Pinpoint the cell where the given text exists, returning its [X, Y] midpoint coordinate. 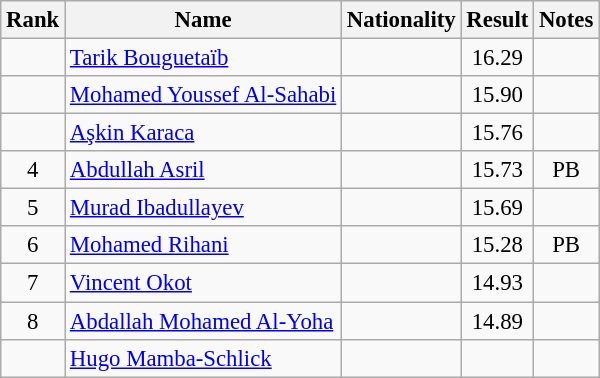
16.29 [498, 58]
Vincent Okot [204, 283]
Murad Ibadullayev [204, 208]
Aşkin Karaca [204, 133]
7 [33, 283]
Abdallah Mohamed Al-Yoha [204, 321]
Nationality [402, 20]
15.90 [498, 95]
Mohamed Rihani [204, 245]
15.73 [498, 170]
5 [33, 208]
Result [498, 20]
Notes [566, 20]
Tarik Bouguetaïb [204, 58]
Hugo Mamba-Schlick [204, 358]
4 [33, 170]
8 [33, 321]
Mohamed Youssef Al-Sahabi [204, 95]
15.69 [498, 208]
14.89 [498, 321]
15.76 [498, 133]
6 [33, 245]
Rank [33, 20]
Abdullah Asril [204, 170]
14.93 [498, 283]
15.28 [498, 245]
Name [204, 20]
